Return the [x, y] coordinate for the center point of the cell that contains the specified text.  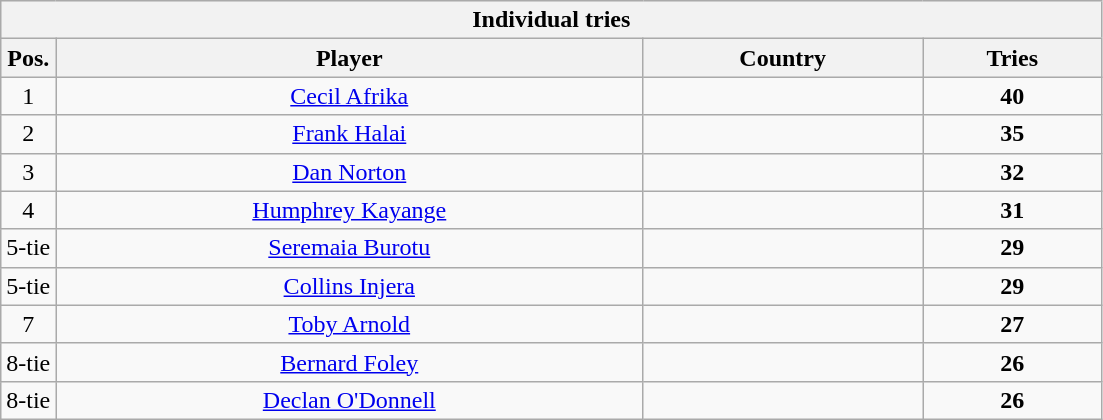
Individual tries [552, 20]
31 [1012, 210]
1 [28, 96]
32 [1012, 172]
Cecil Afrika [350, 96]
35 [1012, 134]
4 [28, 210]
Bernard Foley [350, 362]
Seremaia Burotu [350, 248]
Declan O'Donnell [350, 400]
Frank Halai [350, 134]
Player [350, 58]
Humphrey Kayange [350, 210]
3 [28, 172]
Dan Norton [350, 172]
Tries [1012, 58]
2 [28, 134]
Country [783, 58]
Toby Arnold [350, 324]
Collins Injera [350, 286]
7 [28, 324]
Pos. [28, 58]
27 [1012, 324]
40 [1012, 96]
